Return the (X, Y) coordinate for the center point of the cell that contains the specified text.  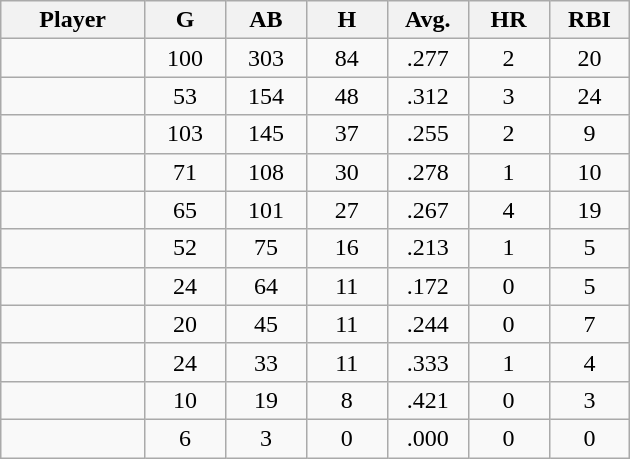
145 (266, 134)
7 (590, 324)
8 (346, 400)
84 (346, 58)
.421 (428, 400)
45 (266, 324)
.277 (428, 58)
27 (346, 210)
303 (266, 58)
53 (186, 96)
.213 (428, 248)
48 (346, 96)
.172 (428, 286)
103 (186, 134)
154 (266, 96)
52 (186, 248)
37 (346, 134)
.267 (428, 210)
H (346, 20)
30 (346, 172)
9 (590, 134)
.244 (428, 324)
6 (186, 438)
65 (186, 210)
HR (508, 20)
.278 (428, 172)
.333 (428, 362)
Avg. (428, 20)
64 (266, 286)
16 (346, 248)
.000 (428, 438)
RBI (590, 20)
71 (186, 172)
.255 (428, 134)
33 (266, 362)
75 (266, 248)
G (186, 20)
Player (73, 20)
AB (266, 20)
.312 (428, 96)
100 (186, 58)
108 (266, 172)
101 (266, 210)
